Capture the cell that displays the provided text and extract its (X, Y) central coordinate. 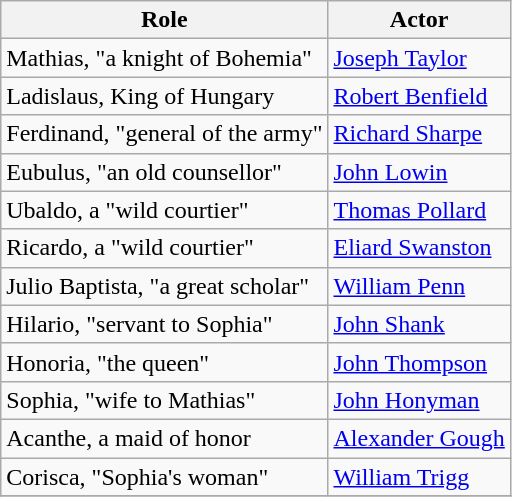
Hilario, "servant to Sophia" (164, 324)
Honoria, "the queen" (164, 362)
Corisca, "Sophia's woman" (164, 477)
Eliard Swanston (419, 248)
Alexander Gough (419, 438)
John Shank (419, 324)
Mathias, "a knight of Bohemia" (164, 58)
Sophia, "wife to Mathias" (164, 400)
William Trigg (419, 477)
Acanthe, a maid of honor (164, 438)
Joseph Taylor (419, 58)
Robert Benfield (419, 96)
Julio Baptista, "a great scholar" (164, 286)
Ricardo, a "wild courtier" (164, 248)
Thomas Pollard (419, 210)
John Thompson (419, 362)
Role (164, 20)
Richard Sharpe (419, 134)
Eubulus, "an old counsellor" (164, 172)
William Penn (419, 286)
John Honyman (419, 400)
Actor (419, 20)
Ladislaus, King of Hungary (164, 96)
Ubaldo, a "wild courtier" (164, 210)
John Lowin (419, 172)
Ferdinand, "general of the army" (164, 134)
